Return [x, y] of the center of cell containing provided text 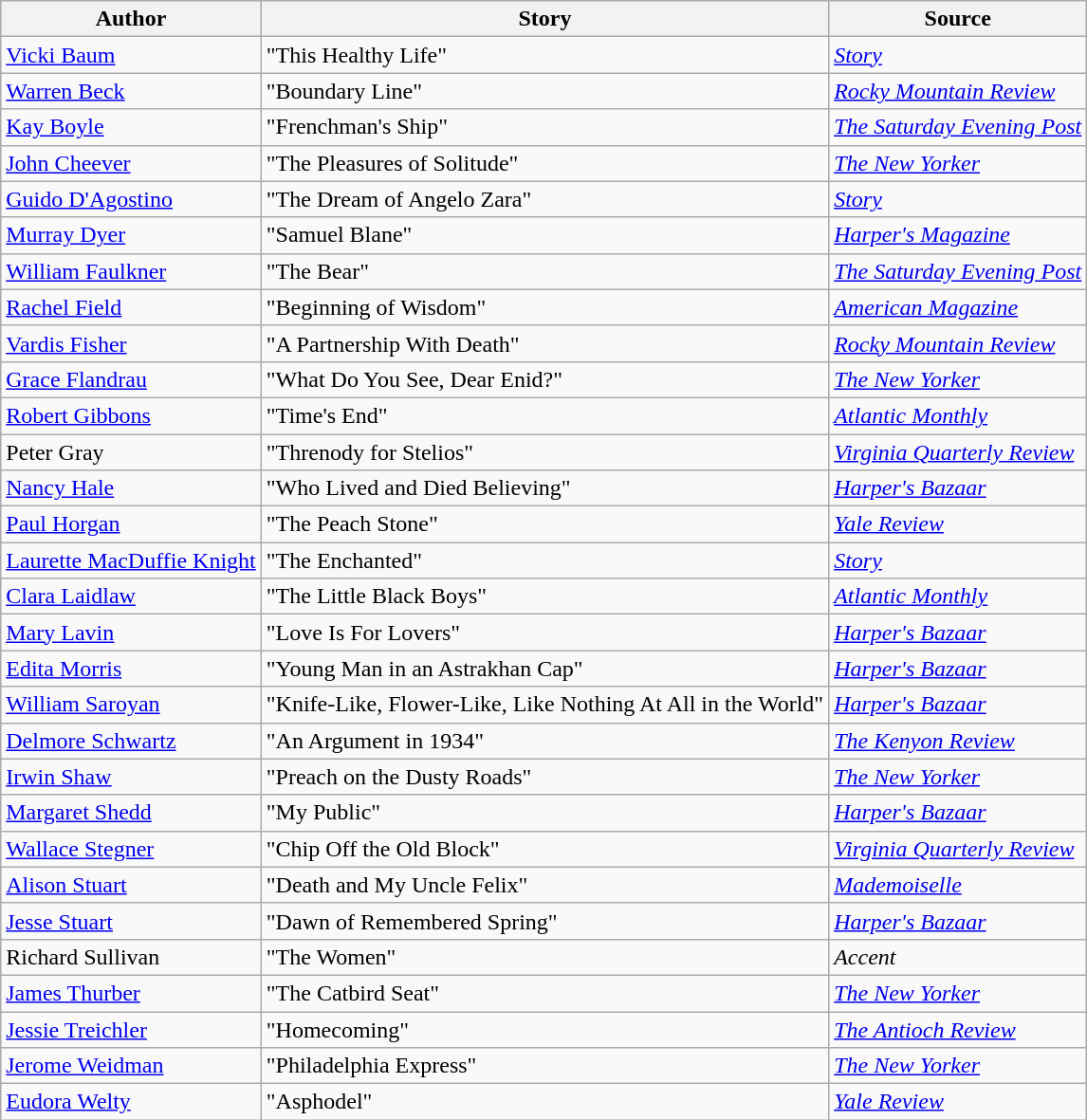
"Preach on the Dusty Roads" [544, 777]
Irwin Shaw [131, 777]
Alison Stuart [131, 885]
"Asphodel" [544, 1102]
Delmore Schwartz [131, 741]
Peter Gray [131, 452]
Jesse Stuart [131, 921]
Grace Flandrau [131, 379]
American Magazine [958, 307]
Warren Beck [131, 91]
Source [958, 19]
Author [131, 19]
James Thurber [131, 993]
Mademoiselle [958, 885]
Margaret Shedd [131, 813]
Guido D'Agostino [131, 199]
Paul Horgan [131, 524]
"Who Lived and Died Believing" [544, 488]
"An Argument in 1934" [544, 741]
"The Pleasures of Solitude" [544, 163]
The Antioch Review [958, 1029]
"The Peach Stone" [544, 524]
"Homecoming" [544, 1029]
Harper's Magazine [958, 235]
"Samuel Blane" [544, 235]
Accent [958, 957]
John Cheever [131, 163]
"The Little Black Boys" [544, 597]
Richard Sullivan [131, 957]
"Death and My Uncle Felix" [544, 885]
Vicki Baum [131, 55]
"Love Is For Lovers" [544, 633]
"The Catbird Seat" [544, 993]
Jerome Weidman [131, 1066]
Kay Boyle [131, 127]
"Young Man in an Astrakhan Cap" [544, 669]
"What Do You See, Dear Enid?" [544, 379]
Wallace Stegner [131, 849]
"Frenchman's Ship" [544, 127]
Laurette MacDuffie Knight [131, 560]
"The Women" [544, 957]
"Dawn of Remembered Spring" [544, 921]
"My Public" [544, 813]
"Knife-Like, Flower-Like, Like Nothing At All in the World" [544, 705]
William Faulkner [131, 271]
Robert Gibbons [131, 415]
"Chip Off the Old Block" [544, 849]
"This Healthy Life" [544, 55]
"Time's End" [544, 415]
"A Partnership With Death" [544, 343]
Vardis Fisher [131, 343]
Rachel Field [131, 307]
William Saroyan [131, 705]
The Kenyon Review [958, 741]
Clara Laidlaw [131, 597]
"The Enchanted" [544, 560]
Mary Lavin [131, 633]
"The Dream of Angelo Zara" [544, 199]
"Threnody for Stelios" [544, 452]
"The Bear" [544, 271]
Eudora Welty [131, 1102]
"Boundary Line" [544, 91]
Edita Morris [131, 669]
"Philadelphia Express" [544, 1066]
"Beginning of Wisdom" [544, 307]
Nancy Hale [131, 488]
Murray Dyer [131, 235]
Jessie Treichler [131, 1029]
